Search for the cell housing the specified text and yield its (X, Y) center coordinate. 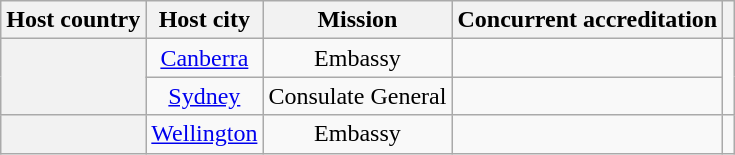
Mission (358, 20)
Concurrent accreditation (588, 20)
Wellington (204, 134)
Sydney (204, 96)
Host country (74, 20)
Host city (204, 20)
Consulate General (358, 96)
Canberra (204, 58)
